Search for the cell housing the specified text and yield its (X, Y) center coordinate. 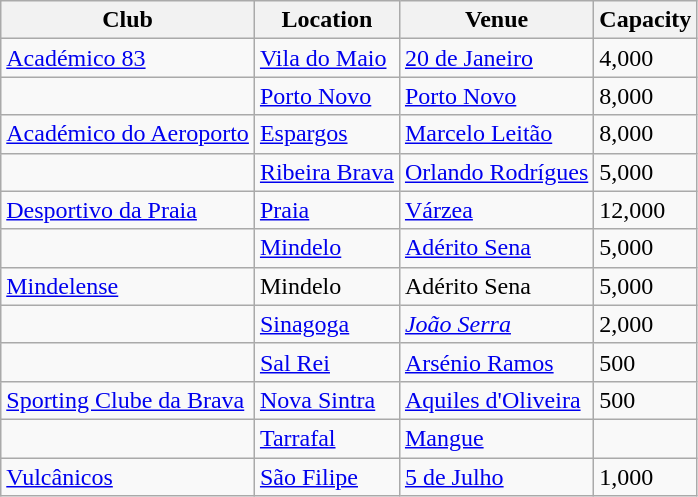
Aquiles d'Oliveira (496, 400)
1,000 (646, 477)
Orlando Rodrígues (496, 172)
5 de Julho (496, 477)
Capacity (646, 20)
Desportivo da Praia (128, 210)
Várzea (496, 210)
Nova Sintra (326, 400)
Venue (496, 20)
Location (326, 20)
Sal Rei (326, 362)
Ribeira Brava (326, 172)
Mindelense (128, 286)
São Filipe (326, 477)
Espargos (326, 134)
12,000 (646, 210)
Sporting Clube da Brava (128, 400)
Sinagoga (326, 324)
Vila do Maio (326, 58)
Praia (326, 210)
Marcelo Leitão (496, 134)
Académico do Aeroporto (128, 134)
4,000 (646, 58)
2,000 (646, 324)
Club (128, 20)
Arsénio Ramos (496, 362)
Académico 83 (128, 58)
João Serra (496, 324)
Mangue (496, 438)
Tarrafal (326, 438)
Vulcânicos (128, 477)
20 de Janeiro (496, 58)
